Capture the cell that displays the provided text and extract its [x, y] central coordinate. 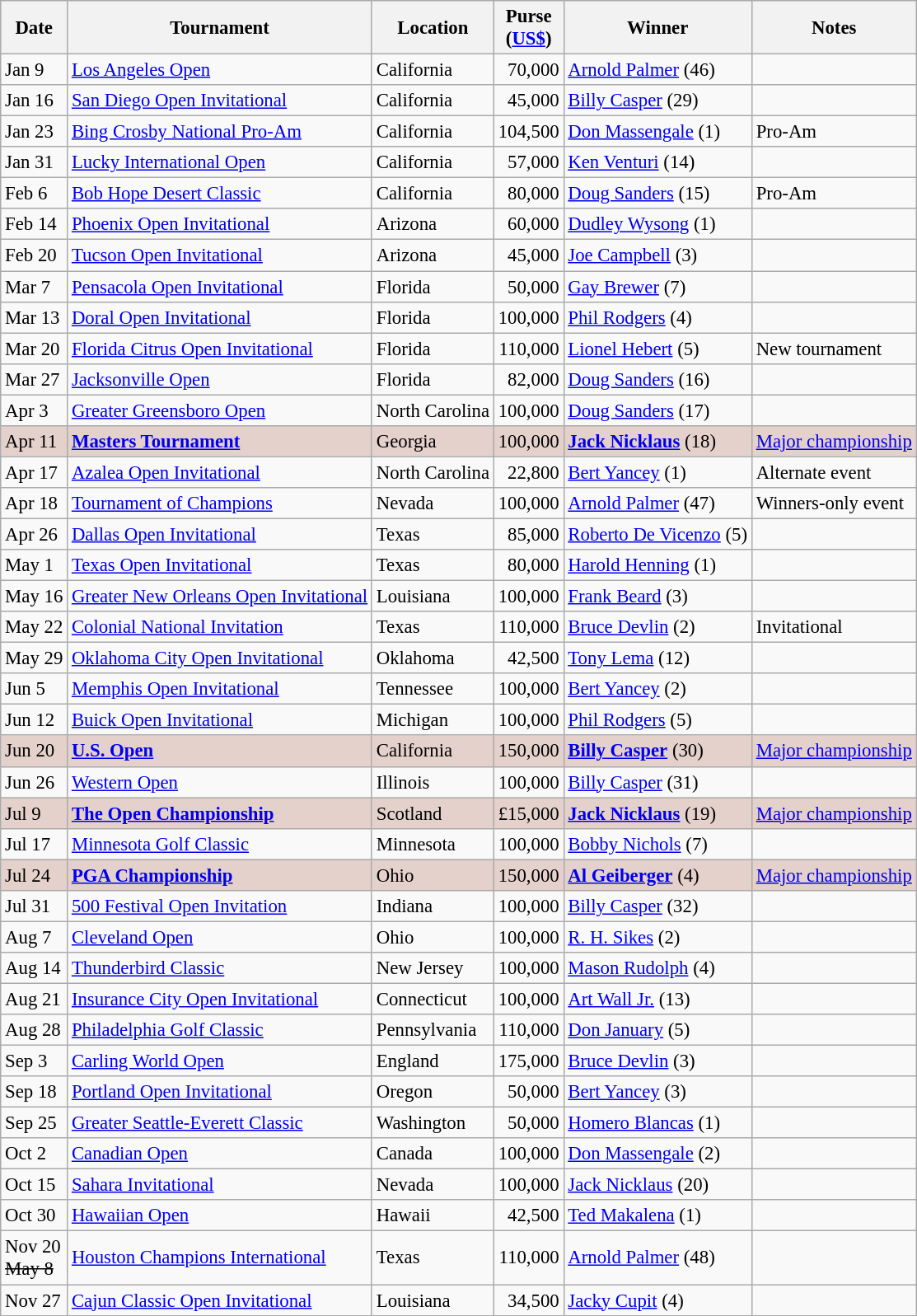
Colonial National Invitation [220, 627]
Jul 17 [35, 844]
Los Angeles Open [220, 70]
Connecticut [433, 999]
Phoenix Open Invitational [220, 225]
Location [433, 28]
Canadian Open [220, 1154]
Insurance City Open Invitational [220, 999]
104,500 [529, 132]
Doug Sanders (17) [657, 410]
Tournament of Champions [220, 503]
Arnold Palmer (47) [657, 503]
Phil Rodgers (4) [657, 317]
Western Open [220, 782]
Mar 7 [35, 287]
Billy Casper (30) [657, 752]
May 29 [35, 658]
Phil Rodgers (5) [657, 720]
Doug Sanders (16) [657, 379]
Alternate event [834, 472]
85,000 [529, 534]
Aug 7 [35, 937]
Georgia [433, 442]
Bob Hope Desert Classic [220, 194]
Jacky Cupit (4) [657, 1300]
Aug 28 [35, 1030]
Cajun Classic Open Invitational [220, 1300]
Doug Sanders (15) [657, 194]
May 16 [35, 597]
Invitational [834, 627]
Mason Rudolph (4) [657, 968]
Tony Lema (12) [657, 658]
Mar 20 [35, 349]
May 1 [35, 565]
Thunderbird Classic [220, 968]
Winner [657, 28]
70,000 [529, 70]
Tucson Open Invitational [220, 255]
Oct 2 [35, 1154]
Jack Nicklaus (18) [657, 442]
Feb 6 [35, 194]
Aug 21 [35, 999]
Jan 16 [35, 101]
Apr 18 [35, 503]
Memphis Open Invitational [220, 689]
Sep 18 [35, 1092]
Jan 31 [35, 162]
Azalea Open Invitational [220, 472]
Sahara Invitational [220, 1185]
Bruce Devlin (3) [657, 1061]
Jul 9 [35, 813]
Doral Open Invitational [220, 317]
Notes [834, 28]
Scotland [433, 813]
Portland Open Invitational [220, 1092]
Winners-only event [834, 503]
60,000 [529, 225]
57,000 [529, 162]
Tennessee [433, 689]
Joe Campbell (3) [657, 255]
Lionel Hebert (5) [657, 349]
Aug 14 [35, 968]
Mar 27 [35, 379]
Sep 3 [35, 1061]
Apr 11 [35, 442]
England [433, 1061]
Texas Open Invitational [220, 565]
Date [35, 28]
Mar 13 [35, 317]
34,500 [529, 1300]
Philadelphia Golf Classic [220, 1030]
Masters Tournament [220, 442]
Apr 26 [35, 534]
May 22 [35, 627]
Bert Yancey (3) [657, 1092]
Jul 24 [35, 875]
Jacksonville Open [220, 379]
Jun 20 [35, 752]
Buick Open Invitational [220, 720]
Tournament [220, 28]
Sep 25 [35, 1123]
Frank Beard (3) [657, 597]
Bobby Nichols (7) [657, 844]
U.S. Open [220, 752]
22,800 [529, 472]
Ted Makalena (1) [657, 1215]
Oct 15 [35, 1185]
Carling World Open [220, 1061]
Bing Crosby National Pro-Am [220, 132]
Bert Yancey (2) [657, 689]
Arnold Palmer (46) [657, 70]
Roberto De Vicenzo (5) [657, 534]
Dudley Wysong (1) [657, 225]
Lucky International Open [220, 162]
Gay Brewer (7) [657, 287]
Purse(US$) [529, 28]
Dallas Open Invitational [220, 534]
Bert Yancey (1) [657, 472]
Jan 9 [35, 70]
Harold Henning (1) [657, 565]
Billy Casper (29) [657, 101]
R. H. Sikes (2) [657, 937]
New tournament [834, 349]
Art Wall Jr. (13) [657, 999]
Hawaii [433, 1215]
PGA Championship [220, 875]
Jack Nicklaus (20) [657, 1185]
Greater New Orleans Open Invitational [220, 597]
Arnold Palmer (48) [657, 1257]
Oklahoma City Open Invitational [220, 658]
Minnesota Golf Classic [220, 844]
175,000 [529, 1061]
Al Geiberger (4) [657, 875]
New Jersey [433, 968]
Oct 30 [35, 1215]
Jun 5 [35, 689]
Ken Venturi (14) [657, 162]
The Open Championship [220, 813]
Apr 17 [35, 472]
Oklahoma [433, 658]
Jun 12 [35, 720]
Jan 23 [35, 132]
Canada [433, 1154]
Hawaiian Open [220, 1215]
San Diego Open Invitational [220, 101]
Illinois [433, 782]
Greater Seattle-Everett Classic [220, 1123]
Florida Citrus Open Invitational [220, 349]
Minnesota [433, 844]
Billy Casper (32) [657, 906]
Cleveland Open [220, 937]
£15,000 [529, 813]
Houston Champions International [220, 1257]
Don Massengale (2) [657, 1154]
Billy Casper (31) [657, 782]
Pensacola Open Invitational [220, 287]
Apr 3 [35, 410]
Jun 26 [35, 782]
Jul 31 [35, 906]
Jack Nicklaus (19) [657, 813]
Nov 20May 8 [35, 1257]
Michigan [433, 720]
Feb 20 [35, 255]
Oregon [433, 1092]
Washington [433, 1123]
Don Massengale (1) [657, 132]
Nov 27 [35, 1300]
Pennsylvania [433, 1030]
500 Festival Open Invitation [220, 906]
Indiana [433, 906]
Feb 14 [35, 225]
Bruce Devlin (2) [657, 627]
Homero Blancas (1) [657, 1123]
Greater Greensboro Open [220, 410]
82,000 [529, 379]
Don January (5) [657, 1030]
